Return (x, y) of the center of cell containing provided text 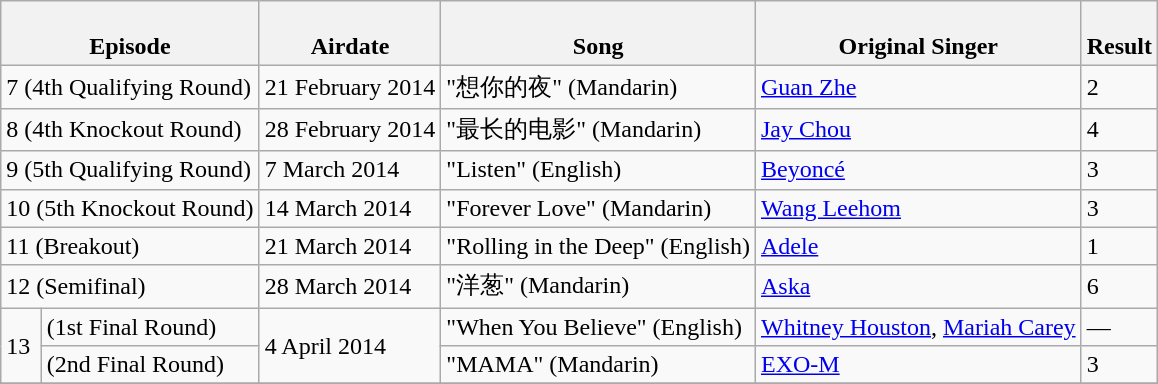
"想你的夜" (Mandarin) (598, 88)
6 (1119, 286)
4 (1119, 130)
Song (598, 34)
(1st Final Round) (150, 327)
"洋葱" (Mandarin) (598, 286)
12 (Semifinal) (130, 286)
"When You Believe" (English) (598, 327)
Jay Chou (918, 130)
"MAMA" (Mandarin) (598, 365)
7 (4th Qualifying Round) (130, 88)
"最长的电影" (Mandarin) (598, 130)
13 (21, 346)
11 (Breakout) (130, 246)
— (1119, 327)
Airdate (350, 34)
Wang Leehom (918, 208)
Episode (130, 34)
Aska (918, 286)
EXO-M (918, 365)
14 March 2014 (350, 208)
2 (1119, 88)
Beyoncé (918, 170)
Whitney Houston, Mariah Carey (918, 327)
"Listen" (English) (598, 170)
21 March 2014 (350, 246)
21 February 2014 (350, 88)
"Rolling in the Deep" (English) (598, 246)
(2nd Final Round) (150, 365)
8 (4th Knockout Round) (130, 130)
Guan Zhe (918, 88)
28 March 2014 (350, 286)
1 (1119, 246)
7 March 2014 (350, 170)
4 April 2014 (350, 346)
10 (5th Knockout Round) (130, 208)
9 (5th Qualifying Round) (130, 170)
Adele (918, 246)
Original Singer (918, 34)
Result (1119, 34)
"Forever Love" (Mandarin) (598, 208)
28 February 2014 (350, 130)
